Detect which cell encompasses the target text, then output its [x, y] center coordinate. 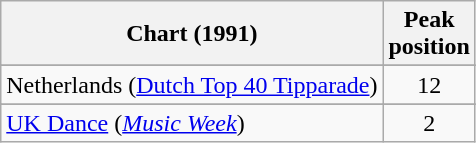
12 [429, 85]
UK Dance (Music Week) [192, 123]
Peak position [429, 34]
Chart (1991) [192, 34]
2 [429, 123]
Netherlands (Dutch Top 40 Tipparade) [192, 85]
